Output the (x, y) coordinate of the center of the cell containing the given text.  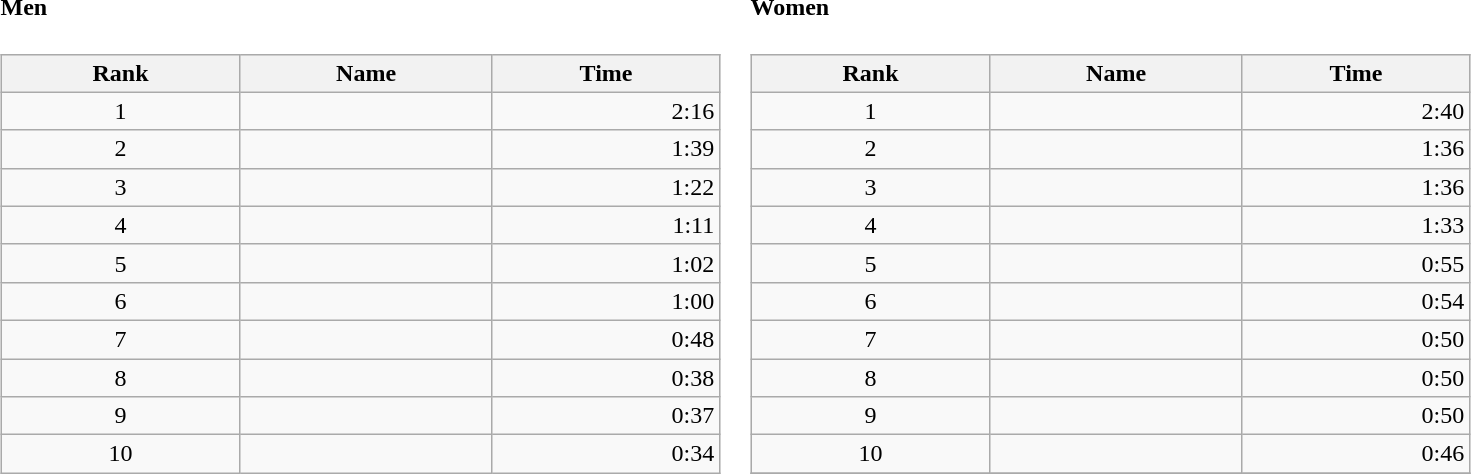
1:22 (606, 187)
0:38 (606, 378)
1:11 (606, 225)
0:46 (1356, 454)
1:00 (606, 301)
0:34 (606, 454)
0:48 (606, 339)
1:02 (606, 263)
2:16 (606, 111)
0:54 (1356, 301)
2:40 (1356, 111)
1:33 (1356, 225)
0:37 (606, 416)
0:55 (1356, 263)
1:39 (606, 149)
